Locate the cell with the specified text and output its [x, y] center coordinate. 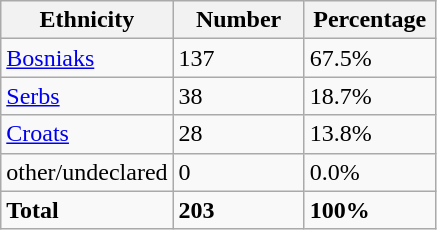
Number [238, 20]
0.0% [370, 172]
67.5% [370, 58]
Percentage [370, 20]
other/undeclared [87, 172]
Croats [87, 134]
Serbs [87, 96]
Ethnicity [87, 20]
0 [238, 172]
38 [238, 96]
203 [238, 210]
13.8% [370, 134]
Bosniaks [87, 58]
Total [87, 210]
28 [238, 134]
137 [238, 58]
18.7% [370, 96]
100% [370, 210]
